From the cell containing the given text, extract its center point as (X, Y) coordinate. 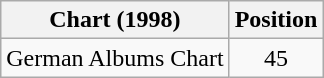
45 (276, 58)
German Albums Chart (115, 58)
Chart (1998) (115, 20)
Position (276, 20)
